For the text-containing cell, return its midpoint in (X, Y) coordinate format. 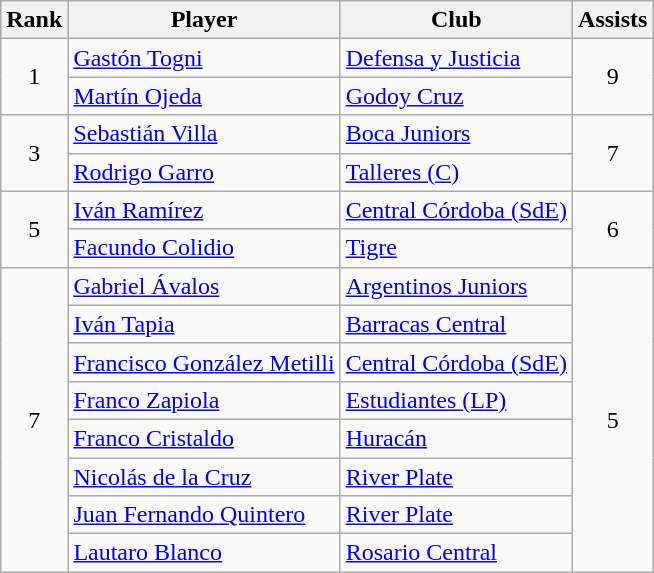
Rank (34, 20)
Lautaro Blanco (204, 553)
Defensa y Justicia (456, 58)
Nicolás de la Cruz (204, 477)
Juan Fernando Quintero (204, 515)
Facundo Colidio (204, 248)
Tigre (456, 248)
Iván Tapia (204, 324)
Huracán (456, 438)
Estudiantes (LP) (456, 400)
Boca Juniors (456, 134)
3 (34, 153)
Iván Ramírez (204, 210)
Gastón Togni (204, 58)
Argentinos Juniors (456, 286)
Talleres (C) (456, 172)
Franco Cristaldo (204, 438)
Barracas Central (456, 324)
Martín Ojeda (204, 96)
1 (34, 77)
6 (613, 229)
Franco Zapiola (204, 400)
Francisco González Metilli (204, 362)
Godoy Cruz (456, 96)
9 (613, 77)
Rodrigo Garro (204, 172)
Gabriel Ávalos (204, 286)
Assists (613, 20)
Player (204, 20)
Club (456, 20)
Rosario Central (456, 553)
Sebastián Villa (204, 134)
